Output the [X, Y] coordinate of the center of the cell containing the given text.  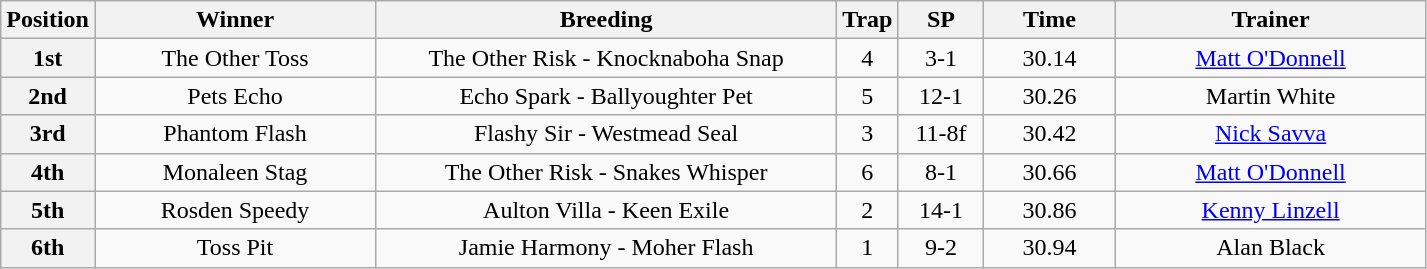
8-1 [941, 172]
The Other Toss [234, 58]
30.14 [1050, 58]
4 [868, 58]
Winner [234, 20]
14-1 [941, 210]
5 [868, 96]
30.94 [1050, 248]
1st [48, 58]
The Other Risk - Knocknaboha Snap [606, 58]
3 [868, 134]
Time [1050, 20]
Phantom Flash [234, 134]
Toss Pit [234, 248]
Martin White [1270, 96]
4th [48, 172]
Jamie Harmony - Moher Flash [606, 248]
Trainer [1270, 20]
30.26 [1050, 96]
2 [868, 210]
Echo Spark - Ballyoughter Pet [606, 96]
30.42 [1050, 134]
3-1 [941, 58]
Nick Savva [1270, 134]
Flashy Sir - Westmead Seal [606, 134]
30.66 [1050, 172]
Position [48, 20]
Kenny Linzell [1270, 210]
SP [941, 20]
3rd [48, 134]
Breeding [606, 20]
Monaleen Stag [234, 172]
9-2 [941, 248]
6 [868, 172]
6th [48, 248]
Aulton Villa - Keen Exile [606, 210]
30.86 [1050, 210]
2nd [48, 96]
5th [48, 210]
1 [868, 248]
Alan Black [1270, 248]
Trap [868, 20]
11-8f [941, 134]
The Other Risk - Snakes Whisper [606, 172]
Rosden Speedy [234, 210]
12-1 [941, 96]
Pets Echo [234, 96]
